For the text-containing cell, return its midpoint in (x, y) coordinate format. 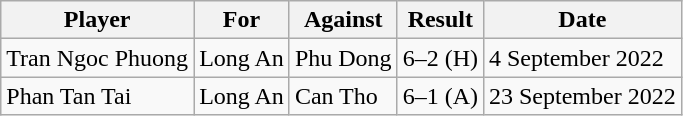
4 September 2022 (582, 58)
Player (98, 20)
Phu Dong (343, 58)
23 September 2022 (582, 96)
Tran Ngoc Phuong (98, 58)
Can Tho (343, 96)
For (242, 20)
6–2 (H) (440, 58)
Result (440, 20)
6–1 (A) (440, 96)
Phan Tan Tai (98, 96)
Against (343, 20)
Date (582, 20)
